For the text-containing cell, return its midpoint in (X, Y) coordinate format. 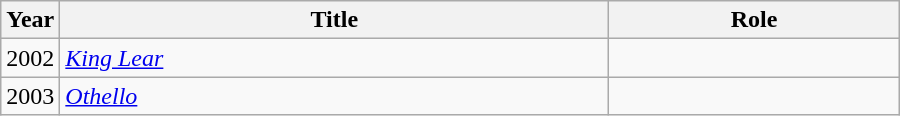
Role (754, 20)
2003 (30, 96)
King Lear (334, 58)
2002 (30, 58)
Othello (334, 96)
Title (334, 20)
Year (30, 20)
